Detect which cell encompasses the target text, then output its (X, Y) center coordinate. 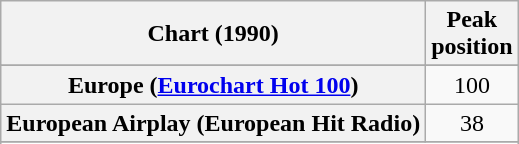
100 (472, 85)
European Airplay (European Hit Radio) (214, 123)
38 (472, 123)
Chart (1990) (214, 34)
Peakposition (472, 34)
Europe (Eurochart Hot 100) (214, 85)
